Extract the [X, Y] coordinate from the center of the cell holding the provided text.  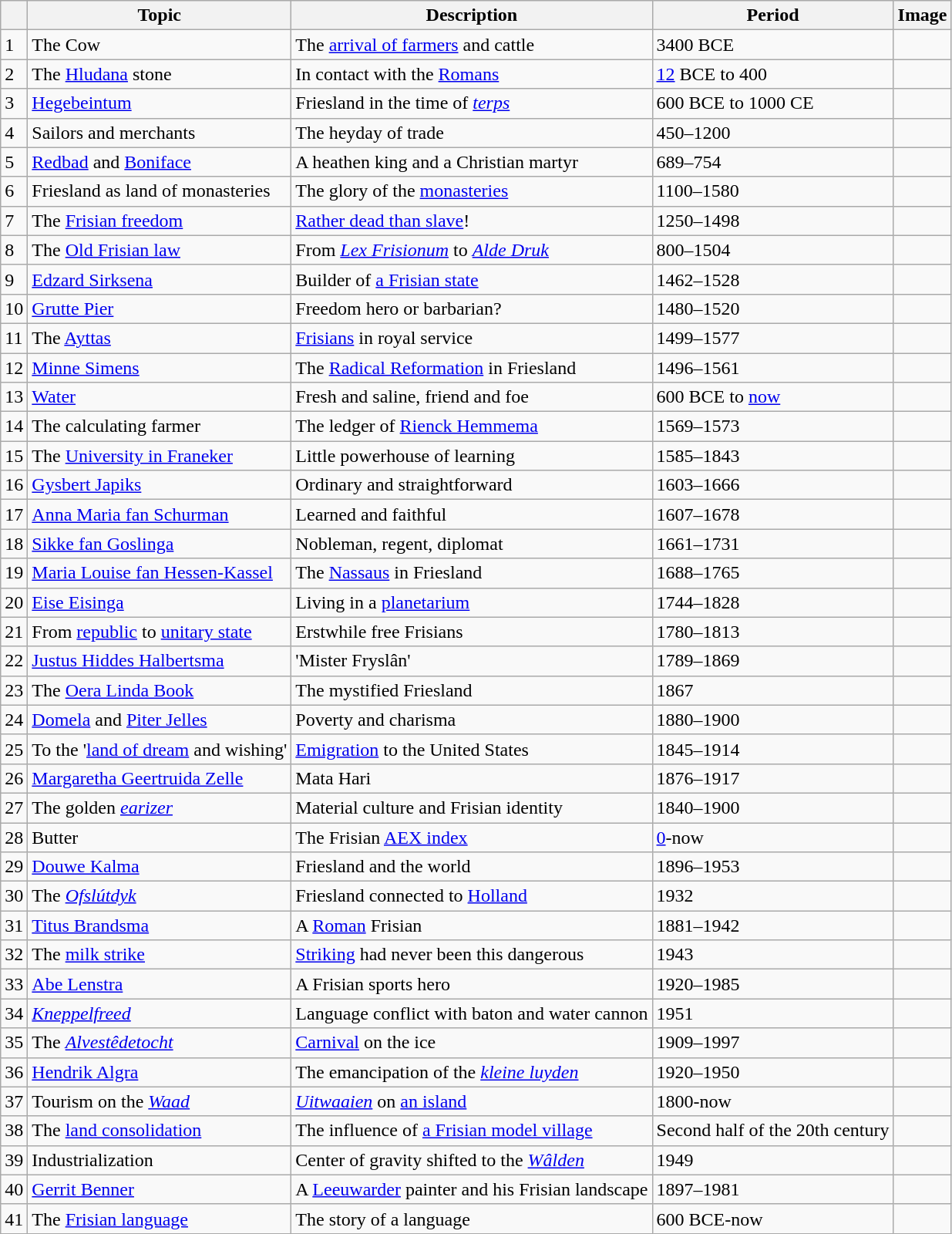
Ordinary and straightforward [472, 485]
21 [14, 632]
Carnival on the ice [472, 1043]
The mystified Friesland [472, 690]
9 [14, 279]
The Frisian AEX index [472, 837]
In contact with the Romans [472, 74]
Fresh and saline, friend and foe [472, 397]
600 BCE-now [772, 1219]
Justus Hiddes Halbertsma [160, 661]
1909–1997 [772, 1043]
The Alvestêdetocht [160, 1043]
25 [14, 749]
Rather dead than slave! [472, 221]
Gysbert Japiks [160, 485]
600 BCE to now [772, 397]
3400 BCE [772, 45]
A Leeuwarder painter and his Frisian landscape [472, 1189]
Kneppelfreed [160, 1013]
1881–1942 [772, 925]
8 [14, 250]
Friesland connected to Holland [472, 896]
Grutte Pier [160, 308]
The glory of the monasteries [472, 191]
1496–1561 [772, 368]
41 [14, 1219]
15 [14, 456]
1949 [772, 1160]
1585–1843 [772, 456]
800–1504 [772, 250]
1569–1573 [772, 427]
1661–1731 [772, 544]
Abe Lenstra [160, 984]
Period [772, 15]
Erstwhile free Frisians [472, 632]
1789–1869 [772, 661]
27 [14, 807]
Image [922, 15]
1 [14, 45]
Sikke fan Goslinga [160, 544]
Topic [160, 15]
33 [14, 984]
1932 [772, 896]
1462–1528 [772, 279]
37 [14, 1101]
Tourism on the Waad [160, 1101]
29 [14, 867]
12 [14, 368]
0-now [772, 837]
Maria Louise fan Hessen-Kassel [160, 573]
1867 [772, 690]
1943 [772, 955]
Redbad and Boniface [160, 162]
From Lex Frisionum to Alde Druk [472, 250]
Hendrik Algra [160, 1072]
The influence of a Frisian model village [472, 1131]
2 [14, 74]
11 [14, 338]
6 [14, 191]
20 [14, 602]
Industrialization [160, 1160]
14 [14, 427]
Eise Eisinga [160, 602]
Titus Brandsma [160, 925]
35 [14, 1043]
5 [14, 162]
The golden earizer [160, 807]
Margaretha Geertruida Zelle [160, 778]
1897–1981 [772, 1189]
The ledger of Rienck Hemmema [472, 427]
1499–1577 [772, 338]
1603–1666 [772, 485]
23 [14, 690]
7 [14, 221]
Learned and faithful [472, 514]
Nobleman, regent, diplomat [472, 544]
40 [14, 1189]
A heathen king and a Christian martyr [472, 162]
1920–1985 [772, 984]
The Ayttas [160, 338]
26 [14, 778]
The story of a language [472, 1219]
Material culture and Frisian identity [472, 807]
1480–1520 [772, 308]
1876–1917 [772, 778]
19 [14, 573]
Center of gravity shifted to the Wâlden [472, 1160]
Water [160, 397]
16 [14, 485]
12 BCE to 400 [772, 74]
1800-now [772, 1101]
Friesland as land of monasteries [160, 191]
600 BCE to 1000 CE [772, 103]
The arrival of farmers and cattle [472, 45]
Butter [160, 837]
Anna Maria fan Schurman [160, 514]
30 [14, 896]
The Oera Linda Book [160, 690]
A Roman Frisian [472, 925]
'Mister Fryslân' [472, 661]
The Ofslútdyk [160, 896]
Gerrit Benner [160, 1189]
18 [14, 544]
1688–1765 [772, 573]
Minne Simens [160, 368]
Striking had never been this dangerous [472, 955]
Poverty and charisma [472, 720]
The Hludana stone [160, 74]
1744–1828 [772, 602]
The Frisian freedom [160, 221]
To the 'land of dream and wishing' [160, 749]
Douwe Kalma [160, 867]
450–1200 [772, 133]
Friesland and the world [472, 867]
1250–1498 [772, 221]
Freedom hero or barbarian? [472, 308]
17 [14, 514]
Language conflict with baton and water cannon [472, 1013]
32 [14, 955]
10 [14, 308]
The Nassaus in Friesland [472, 573]
Edzard Sirksena [160, 279]
Uitwaaien on an island [472, 1101]
Builder of a Frisian state [472, 279]
1100–1580 [772, 191]
The land consolidation [160, 1131]
22 [14, 661]
34 [14, 1013]
Mata Hari [472, 778]
Friesland in the time of terps [472, 103]
The milk strike [160, 955]
1880–1900 [772, 720]
Frisians in royal service [472, 338]
Living in a planetarium [472, 602]
The Cow [160, 45]
4 [14, 133]
38 [14, 1131]
689–754 [772, 162]
1896–1953 [772, 867]
The heyday of trade [472, 133]
13 [14, 397]
39 [14, 1160]
3 [14, 103]
The University in Franeker [160, 456]
Emigration to the United States [472, 749]
31 [14, 925]
36 [14, 1072]
28 [14, 837]
Sailors and merchants [160, 133]
1840–1900 [772, 807]
The Frisian language [160, 1219]
1920–1950 [772, 1072]
The emancipation of the kleine luyden [472, 1072]
1780–1813 [772, 632]
Domela and Piter Jelles [160, 720]
The Radical Reformation in Friesland [472, 368]
A Frisian sports hero [472, 984]
Second half of the 20th century [772, 1131]
The Old Frisian law [160, 250]
Little powerhouse of learning [472, 456]
Hegebeintum [160, 103]
24 [14, 720]
The calculating farmer [160, 427]
1845–1914 [772, 749]
1607–1678 [772, 514]
From republic to unitary state [160, 632]
1951 [772, 1013]
Description [472, 15]
